Detect which cell encompasses the target text, then output its [x, y] center coordinate. 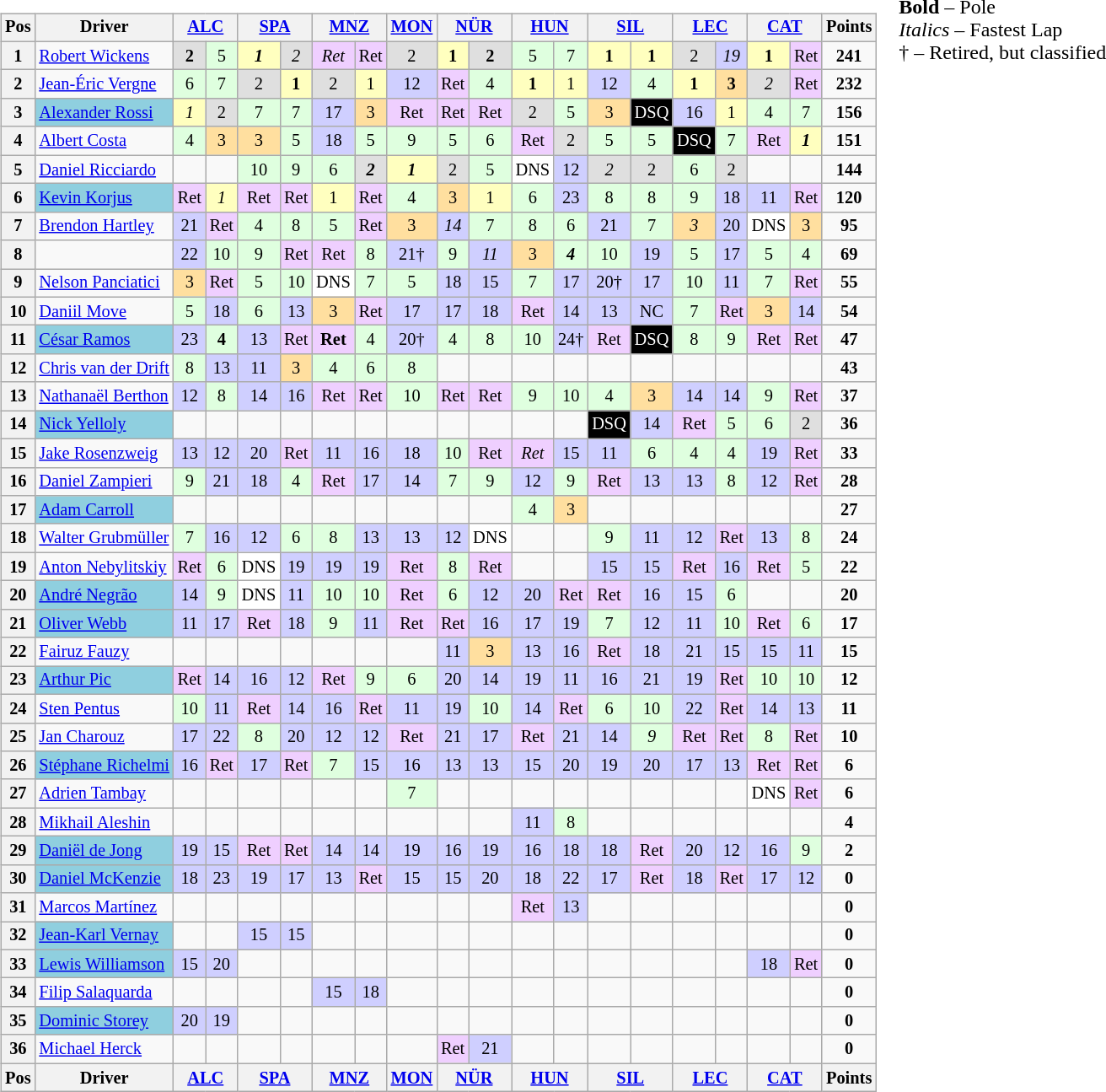
Stéphane Richelmi [104, 766]
Oliver Webb [104, 623]
43 [849, 368]
34 [18, 992]
Jean-Karl Vernay [104, 936]
37 [849, 396]
Marcos Martínez [104, 907]
Filip Salaquarda [104, 992]
Chris van der Drift [104, 368]
30 [18, 879]
120 [849, 198]
31 [18, 907]
144 [849, 169]
25 [18, 737]
26 [18, 766]
Daniel McKenzie [104, 879]
Alexander Rossi [104, 113]
156 [849, 113]
24† [571, 340]
232 [849, 84]
Nathanaël Berthon [104, 396]
Kevin Korjus [104, 198]
151 [849, 141]
André Negrão [104, 595]
Nick Yelloly [104, 425]
55 [849, 283]
NC [652, 311]
Jean-Éric Vergne [104, 84]
241 [849, 56]
Robert Wickens [104, 56]
Nelson Panciatici [104, 283]
Jan Charouz [104, 737]
Walter Grubmüller [104, 538]
Jake Rosenzweig [104, 453]
Michael Herck [104, 1049]
54 [849, 311]
Albert Costa [104, 141]
Fairuz Fauzy [104, 652]
Daniel Zampieri [104, 481]
Brendon Hartley [104, 226]
Lewis Williamson [104, 964]
Daniel Ricciardo [104, 169]
32 [18, 936]
69 [849, 255]
Adam Carroll [104, 510]
21† [412, 255]
Sten Pentus [104, 708]
29 [18, 851]
47 [849, 340]
Adrien Tambay [104, 793]
Arthur Pic [104, 680]
Mikhail Aleshin [104, 822]
Anton Nebylitskiy [104, 567]
95 [849, 226]
Daniël de Jong [104, 851]
Daniil Move [104, 311]
César Ramos [104, 340]
35 [18, 1021]
Dominic Storey [104, 1021]
